Determine the [x, y] coordinate at the center of the cell enclosing the given text.  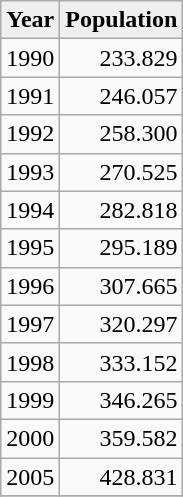
320.297 [122, 324]
282.818 [122, 210]
233.829 [122, 58]
2005 [30, 477]
359.582 [122, 438]
1994 [30, 210]
428.831 [122, 477]
1991 [30, 96]
2000 [30, 438]
Population [122, 20]
246.057 [122, 96]
1996 [30, 286]
346.265 [122, 400]
1993 [30, 172]
1999 [30, 400]
1997 [30, 324]
270.525 [122, 172]
1992 [30, 134]
1998 [30, 362]
Year [30, 20]
1990 [30, 58]
1995 [30, 248]
333.152 [122, 362]
295.189 [122, 248]
258.300 [122, 134]
307.665 [122, 286]
